Return the [x, y] coordinate for the center point of the cell that contains the specified text.  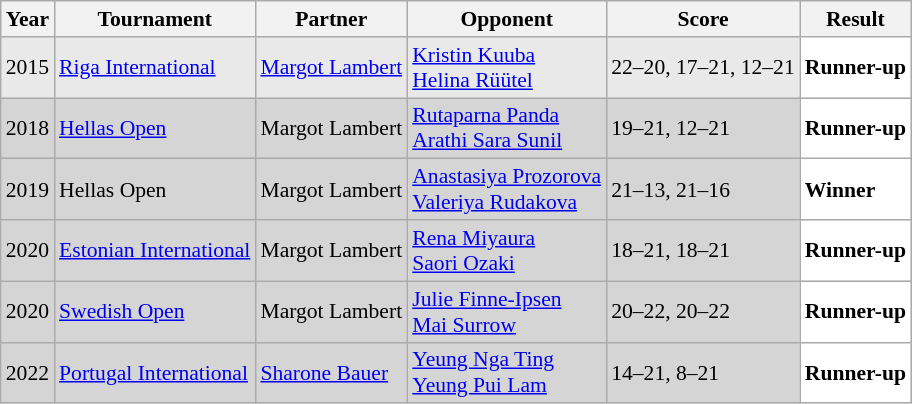
Winner [856, 190]
Partner [331, 19]
Julie Finne-Ipsen Mai Surrow [506, 312]
21–13, 21–16 [703, 190]
Swedish Open [154, 312]
2018 [28, 128]
Rena Miyaura Saori Ozaki [506, 250]
Opponent [506, 19]
18–21, 18–21 [703, 250]
Yeung Nga Ting Yeung Pui Lam [506, 372]
Riga International [154, 68]
22–20, 17–21, 12–21 [703, 68]
Result [856, 19]
14–21, 8–21 [703, 372]
Anastasiya Prozorova Valeriya Rudakova [506, 190]
20–22, 20–22 [703, 312]
Sharone Bauer [331, 372]
2015 [28, 68]
Kristin Kuuba Helina Rüütel [506, 68]
19–21, 12–21 [703, 128]
2019 [28, 190]
2022 [28, 372]
Year [28, 19]
Estonian International [154, 250]
Score [703, 19]
Rutaparna Panda Arathi Sara Sunil [506, 128]
Portugal International [154, 372]
Tournament [154, 19]
